Detect which cell encompasses the target text, then output its (x, y) center coordinate. 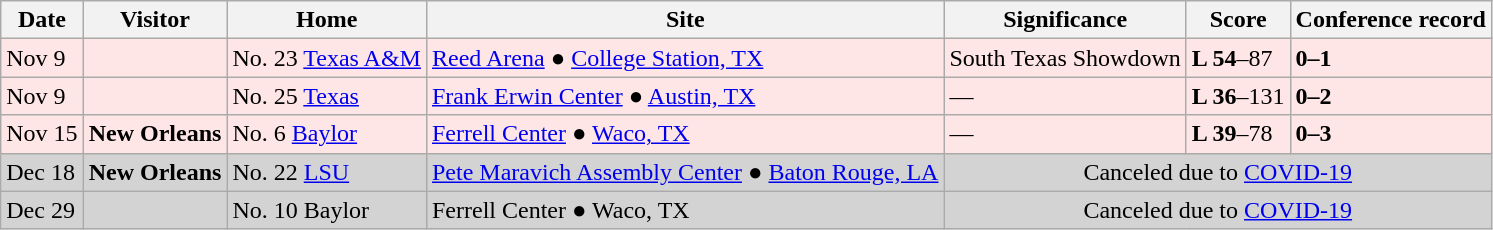
L 36–131 (1238, 96)
Score (1238, 20)
Frank Erwin Center ● Austin, TX (685, 96)
0–3 (1390, 134)
No. 22 LSU (327, 172)
Visitor (155, 20)
L 39–78 (1238, 134)
Reed Arena ● College Station, TX (685, 58)
Home (327, 20)
Site (685, 20)
Dec 29 (42, 210)
No. 25 Texas (327, 96)
No. 23 Texas A&M (327, 58)
0–2 (1390, 96)
No. 6 Baylor (327, 134)
South Texas Showdown (1065, 58)
Significance (1065, 20)
Nov 15 (42, 134)
Pete Maravich Assembly Center ● Baton Rouge, LA (685, 172)
No. 10 Baylor (327, 210)
0–1 (1390, 58)
Conference record (1390, 20)
Date (42, 20)
Dec 18 (42, 172)
L 54–87 (1238, 58)
